Detect which cell encompasses the target text, then output its (X, Y) center coordinate. 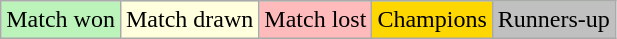
Match won (61, 20)
Match drawn (189, 20)
Match lost (316, 20)
Runners-up (554, 20)
Champions (432, 20)
